Return (X, Y) of the center of cell containing provided text 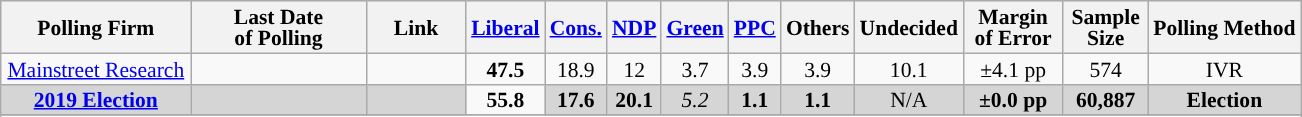
Liberal (505, 27)
Undecided (909, 27)
IVR (1224, 68)
SampleSize (1106, 27)
Green (694, 27)
Polling Firm (96, 27)
2019 Election (96, 100)
5.2 (694, 100)
10.1 (909, 68)
NDP (634, 27)
3.7 (694, 68)
18.9 (576, 68)
Election (1224, 100)
55.8 (505, 100)
Polling Method (1224, 27)
±4.1 pp (1013, 68)
Mainstreet Research (96, 68)
Marginof Error (1013, 27)
17.6 (576, 100)
574 (1106, 68)
60,887 (1106, 100)
PPC (755, 27)
20.1 (634, 100)
Link (416, 27)
12 (634, 68)
±0.0 pp (1013, 100)
N/A (909, 100)
Others (818, 27)
Cons. (576, 27)
47.5 (505, 68)
Last Dateof Polling (278, 27)
